Identify which cell holds the provided text, then report its [x, y] central coordinate. 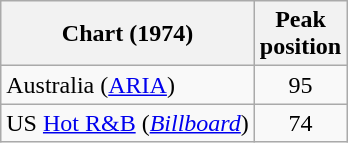
Peakposition [300, 34]
Australia (ARIA) [128, 85]
US Hot R&B (Billboard) [128, 123]
74 [300, 123]
Chart (1974) [128, 34]
95 [300, 85]
